Extract the (X, Y) coordinate from the center of the cell holding the provided text.  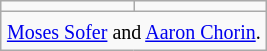
Moses Sofer and Aaron Chorin. (134, 31)
